Capture the cell that displays the provided text and extract its [x, y] central coordinate. 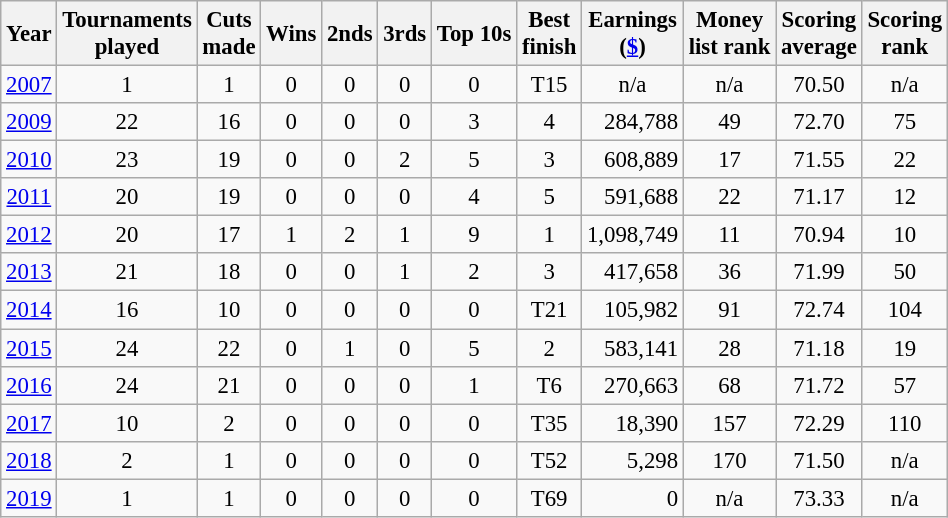
Scoringaverage [820, 34]
2017 [29, 423]
2007 [29, 85]
2015 [29, 348]
T21 [550, 310]
Top 10s [474, 34]
2012 [29, 235]
3rds [405, 34]
417,658 [633, 273]
72.70 [820, 122]
Moneylist rank [729, 34]
5,298 [633, 460]
57 [904, 385]
608,889 [633, 160]
2016 [29, 385]
18,390 [633, 423]
2014 [29, 310]
75 [904, 122]
11 [729, 235]
72.29 [820, 423]
157 [729, 423]
71.50 [820, 460]
50 [904, 273]
Wins [292, 34]
72.74 [820, 310]
2011 [29, 197]
12 [904, 197]
18 [229, 273]
71.55 [820, 160]
2009 [29, 122]
T15 [550, 85]
71.99 [820, 273]
1,098,749 [633, 235]
104 [904, 310]
583,141 [633, 348]
284,788 [633, 122]
2nds [350, 34]
591,688 [633, 197]
T6 [550, 385]
Scoringrank [904, 34]
68 [729, 385]
71.18 [820, 348]
2018 [29, 460]
Year [29, 34]
2013 [29, 273]
Tournamentsplayed [127, 34]
71.72 [820, 385]
71.17 [820, 197]
23 [127, 160]
T69 [550, 498]
28 [729, 348]
T52 [550, 460]
Cutsmade [229, 34]
2010 [29, 160]
Bestfinish [550, 34]
9 [474, 235]
49 [729, 122]
105,982 [633, 310]
91 [729, 310]
2019 [29, 498]
270,663 [633, 385]
73.33 [820, 498]
Earnings($) [633, 34]
70.50 [820, 85]
110 [904, 423]
170 [729, 460]
T35 [550, 423]
70.94 [820, 235]
36 [729, 273]
